Output the [X, Y] coordinate of the center of the cell containing the given text.  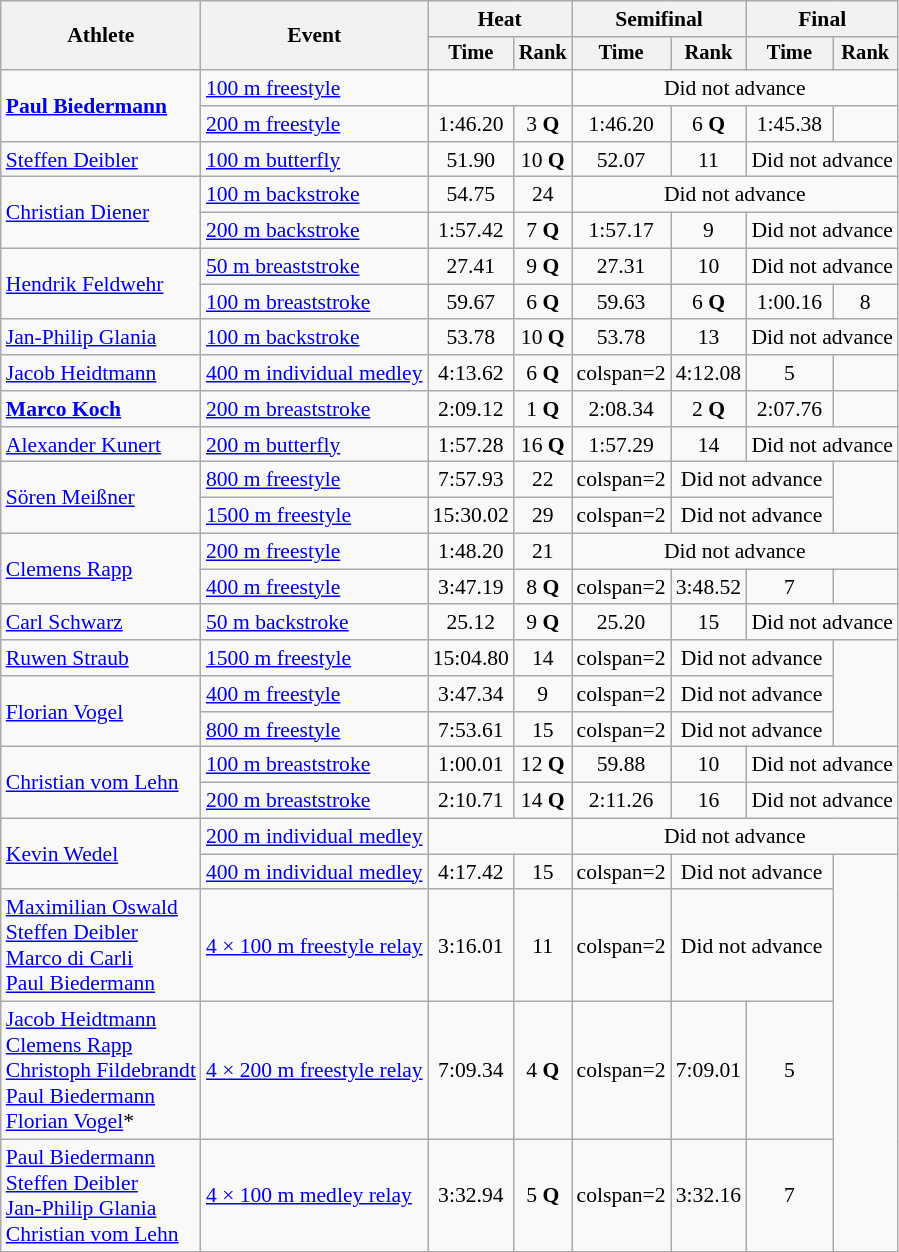
59.88 [622, 765]
7:53.61 [471, 730]
2 Q [709, 409]
Jacob Heidtmann [101, 373]
1:48.20 [471, 552]
7:09.34 [471, 1071]
27.31 [622, 267]
Steffen Deibler [101, 160]
Hendrik Feldwehr [101, 284]
16 [709, 801]
4 Q [543, 1071]
3:48.52 [709, 587]
8 [866, 302]
27.41 [471, 267]
4:13.62 [471, 373]
1:57.29 [622, 445]
Semifinal [660, 19]
Marco Koch [101, 409]
4:17.42 [471, 872]
Jan-Philip Glania [101, 338]
59.67 [471, 302]
Alexander Kunert [101, 445]
25.12 [471, 623]
2:09.12 [471, 409]
2:07.76 [789, 409]
Florian Vogel [101, 712]
1:57.28 [471, 445]
25.20 [622, 623]
Kevin Wedel [101, 854]
100 m freestyle [314, 88]
4:12.08 [709, 373]
15:04.80 [471, 658]
15:30.02 [471, 516]
3:16.01 [471, 946]
1 Q [543, 409]
Clemens Rapp [101, 570]
54.75 [471, 195]
13 [709, 338]
2:10.71 [471, 801]
Heat [500, 19]
3:47.34 [471, 694]
50 m backstroke [314, 623]
7:09.01 [709, 1071]
3:32.16 [709, 1196]
200 m backstroke [314, 231]
Christian Diener [101, 212]
21 [543, 552]
50 m breaststroke [314, 267]
51.90 [471, 160]
3:47.19 [471, 587]
Jacob HeidtmannClemens RappChristoph FildebrandtPaul BiedermannFlorian Vogel* [101, 1071]
1:57.42 [471, 231]
Paul BiedermannSteffen DeiblerJan-Philip GlaniaChristian vom Lehn [101, 1196]
4 × 100 m freestyle relay [314, 946]
Maximilian OswaldSteffen DeiblerMarco di CarliPaul Biedermann [101, 946]
14 Q [543, 801]
Paul Biedermann [101, 106]
Final [822, 19]
1:45.38 [789, 124]
12 Q [543, 765]
1:00.01 [471, 765]
2:08.34 [622, 409]
Ruwen Straub [101, 658]
1:57.17 [622, 231]
59.63 [622, 302]
4 × 100 m medley relay [314, 1196]
200 m butterfly [314, 445]
Athlete [101, 36]
7:57.93 [471, 480]
29 [543, 516]
Event [314, 36]
7 Q [543, 231]
5 Q [543, 1196]
Carl Schwarz [101, 623]
Sören Meißner [101, 498]
Christian vom Lehn [101, 782]
4 × 200 m freestyle relay [314, 1071]
1:00.16 [789, 302]
3 Q [543, 124]
52.07 [622, 160]
22 [543, 480]
16 Q [543, 445]
2:11.26 [622, 801]
24 [543, 195]
3:32.94 [471, 1196]
100 m butterfly [314, 160]
200 m individual medley [314, 837]
8 Q [543, 587]
